Output the (x, y) coordinate of the center of the cell containing the given text.  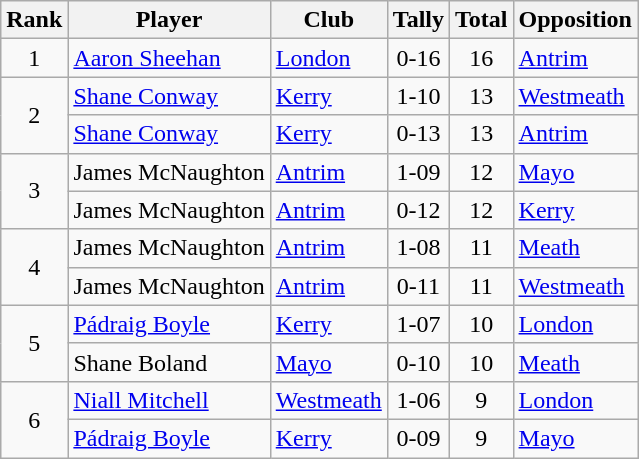
0-11 (418, 286)
Player (169, 20)
Shane Boland (169, 362)
1-06 (418, 400)
1-07 (418, 324)
0-16 (418, 58)
Opposition (575, 20)
Aaron Sheehan (169, 58)
1-10 (418, 96)
5 (34, 343)
1-09 (418, 172)
2 (34, 115)
4 (34, 267)
0-09 (418, 438)
6 (34, 419)
Club (328, 20)
1 (34, 58)
0-10 (418, 362)
Tally (418, 20)
1-08 (418, 248)
Niall Mitchell (169, 400)
0-12 (418, 210)
0-13 (418, 134)
Rank (34, 20)
16 (482, 58)
Total (482, 20)
3 (34, 191)
